Determine the [x, y] coordinate at the center of the cell enclosing the given text.  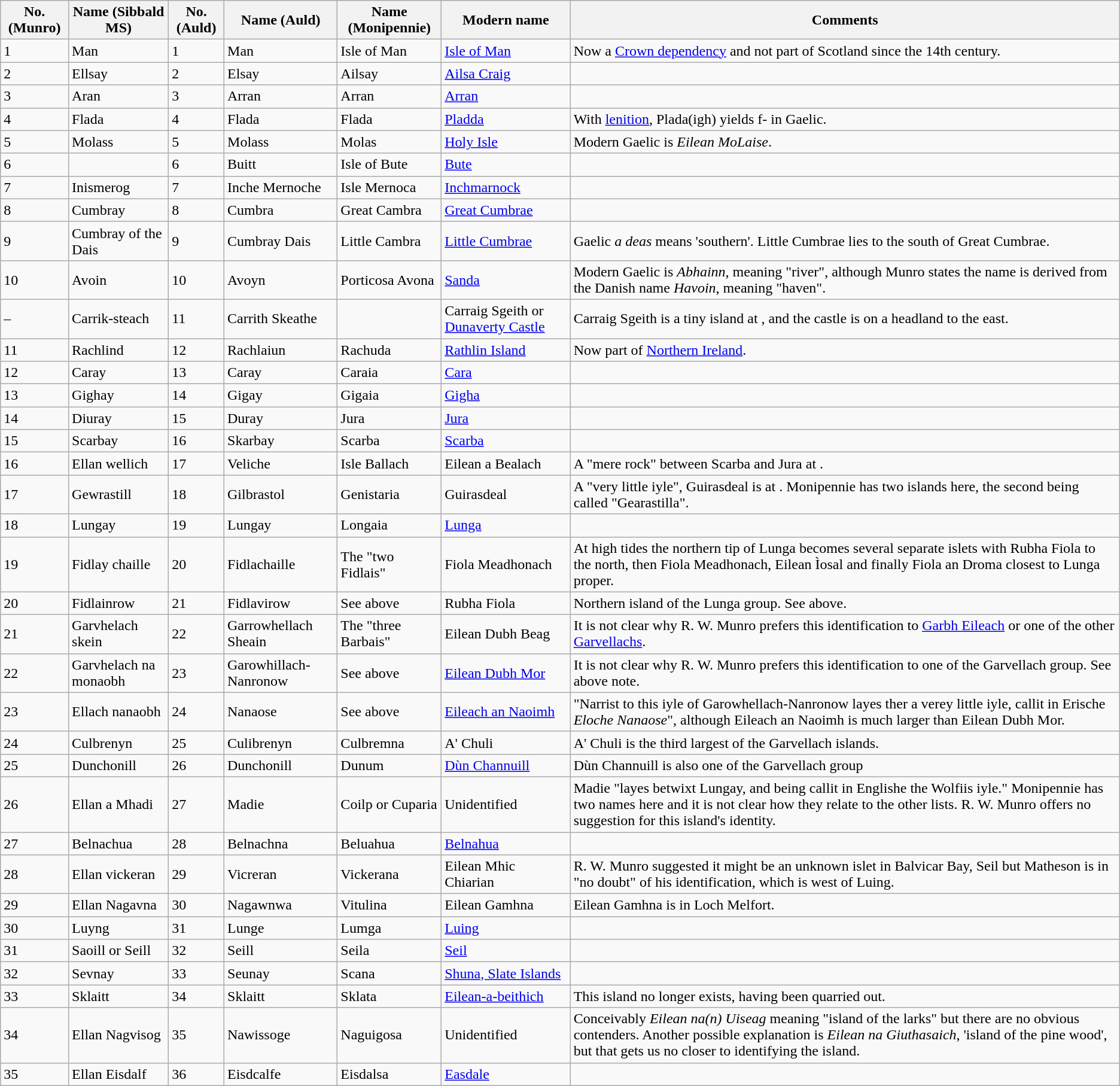
This island no longer exists, having been quarried out. [845, 996]
Veliche [281, 464]
Eilean Gamhna [506, 905]
Guirasdeal [506, 494]
Belnachna [281, 843]
Fidlachaille [281, 564]
Cumbray Dais [281, 241]
Eilean Mhic Chiarian [506, 875]
Dùn Channuill is also one of the Garvellach group [845, 765]
Carraig Sgeith is a tiny island at , and the castle is on a headland to the east. [845, 318]
Aran [118, 96]
Culbremna [389, 743]
Bute [506, 165]
A "very little iyle", Guirasdeal is at . Monipennie has two islands here, the second being called "Gearastilla". [845, 494]
Gighay [118, 396]
Garvhelach na monaobh [118, 673]
Madie [281, 804]
Lumga [389, 928]
Garowhillach-Nanronow [281, 673]
Scana [389, 974]
It is not clear why R. W. Munro prefers this identification to one of the Garvellach group. See above note. [845, 673]
Comments [845, 20]
No. (Auld) [196, 20]
Ailsay [389, 74]
Beluahua [389, 843]
A "mere rock" between Scarba and Jura at . [845, 464]
Elsay [281, 74]
Eisdcalfe [281, 1074]
Longaia [389, 525]
Rachlaiun [281, 350]
Porticosa Avona [389, 280]
Caraia [389, 373]
Fidlainrow [118, 603]
Rachuda [389, 350]
Culibrenyn [281, 743]
Scarbay [118, 441]
Belnahua [506, 843]
The "two Fidlais" [389, 564]
Seill [281, 951]
Lunga [506, 525]
R. W. Munro suggested it might be an unknown islet in Balvicar Bay, Seil but Matheson is in "no doubt" of his identification, which is west of Luing. [845, 875]
Modern Gaelic is Eilean MoLaise. [845, 142]
Gigay [281, 396]
Luyng [118, 928]
Naguigosa [389, 1035]
Vitulina [389, 905]
Culbrenyn [118, 743]
Belnachua [118, 843]
Luing [506, 928]
Gaelic a deas means 'southern'. Little Cumbrae lies to the south of Great Cumbrae. [845, 241]
Eilean Gamhna is in Loch Melfort. [845, 905]
Now a Crown dependency and not part of Scotland since the 14th century. [845, 51]
Rathlin Island [506, 350]
Gewrastill [118, 494]
Skarbay [281, 441]
Eileach an Naoimh [506, 712]
Modern Gaelic is Abhainn, meaning "river", although Munro states the name is derived from the Danish name Havoin, meaning "haven". [845, 280]
Fidlavirow [281, 603]
It is not clear why R. W. Munro prefers this identification to Garbh Eileach or one of the other Garvellachs. [845, 634]
Gilbrastol [281, 494]
Duray [281, 418]
Now part of Northern Ireland. [845, 350]
Gigaia [389, 396]
Little Cambra [389, 241]
Sklata [389, 996]
Pladda [506, 119]
Shuna, Slate Islands [506, 974]
Easdale [506, 1074]
Ellsay [118, 74]
Molas [389, 142]
Ailsa Craig [506, 74]
A' Chuli [506, 743]
Vickerana [389, 875]
No. (Munro) [35, 20]
Carrik-steach [118, 318]
Eilean Dubh Beag [506, 634]
Garvhelach skein [118, 634]
Nanaose [281, 712]
A' Chuli is the third largest of the Garvellach islands. [845, 743]
Inche Mernoche [281, 187]
With lenition, Plada(igh) yields f- in Gaelic. [845, 119]
Lunge [281, 928]
Carrith Skeathe [281, 318]
Great Cambra [389, 210]
Dùn Channuill [506, 765]
Fidlay chaille [118, 564]
Eilean Dubh Mor [506, 673]
Eisdalsa [389, 1074]
Gigha [506, 396]
– [35, 318]
Isle of Bute [389, 165]
Eilean-a-beithich [506, 996]
Ellan a Mhadi [118, 804]
Ellan vickeran [118, 875]
Buitt [281, 165]
Ellan Eisdalf [118, 1074]
Holy Isle [506, 142]
Name (Sibbald MS) [118, 20]
Rubha Fiola [506, 603]
Little Cumbrae [506, 241]
Carraig Sgeith or Dunaverty Castle [506, 318]
Name (Monipennie) [389, 20]
Dunum [389, 765]
Eilean a Bealach [506, 464]
Nagawnwa [281, 905]
Nawissoge [281, 1035]
Name (Auld) [281, 20]
Coilp or Cuparia [389, 804]
Sevnay [118, 974]
Genistaria [389, 494]
Rachlind [118, 350]
Diuray [118, 418]
Sanda [506, 280]
Cumbray [118, 210]
Ellach nanaobh [118, 712]
The "three Barbais" [389, 634]
Ellan Nagavna [118, 905]
Isle Mernoca [389, 187]
Cumbra [281, 210]
Cumbray of the Dais [118, 241]
Saoill or Seill [118, 951]
Seunay [281, 974]
Vicreran [281, 875]
Seila [389, 951]
Northern island of the Lunga group. See above. [845, 603]
Avoin [118, 280]
Cara [506, 373]
Ellan Nagvisog [118, 1035]
Garrowhellach Sheain [281, 634]
Avoyn [281, 280]
Inchmarnock [506, 187]
Seil [506, 951]
36 [196, 1074]
Great Cumbrae [506, 210]
Fiola Meadhonach [506, 564]
Inismerog [118, 187]
Ellan wellich [118, 464]
Isle Ballach [389, 464]
Modern name [506, 20]
